Return [x, y] of the center of cell containing provided text 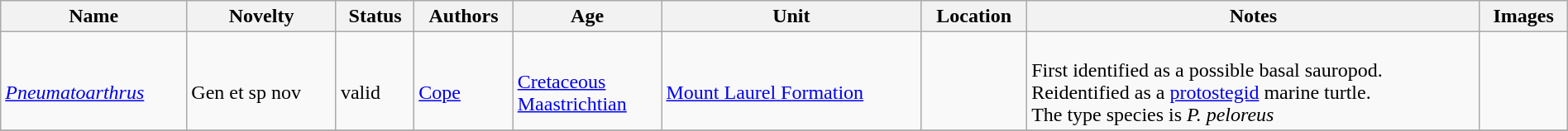
Location [974, 16]
Name [94, 16]
Novelty [261, 16]
Age [587, 16]
Notes [1254, 16]
Unit [791, 16]
Images [1523, 16]
Gen et sp nov [261, 81]
Cope [463, 81]
valid [375, 81]
Authors [463, 16]
Mount Laurel Formation [791, 81]
Pneumatoarthrus [94, 81]
First identified as a possible basal sauropod.Reidentified as a protostegid marine turtle.The type species is P. peloreus [1254, 81]
Status [375, 16]
Cretaceous Maastrichtian [587, 81]
